Capture the cell that displays the provided text and extract its (X, Y) central coordinate. 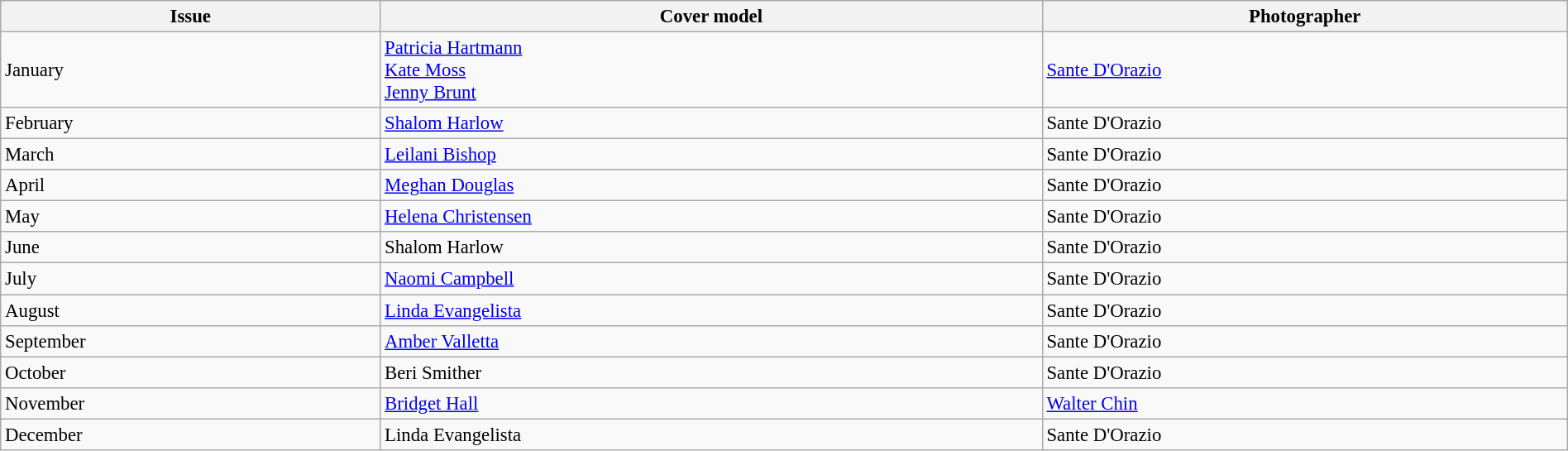
Leilani Bishop (711, 155)
June (190, 247)
February (190, 123)
April (190, 185)
December (190, 434)
July (190, 279)
May (190, 217)
Walter Chin (1305, 403)
Patricia HartmannKate MossJenny Brunt (711, 70)
Helena Christensen (711, 217)
October (190, 372)
Issue (190, 17)
August (190, 310)
Beri Smither (711, 372)
Bridget Hall (711, 403)
March (190, 155)
Naomi Campbell (711, 279)
January (190, 70)
September (190, 341)
Amber Valletta (711, 341)
November (190, 403)
Photographer (1305, 17)
Meghan Douglas (711, 185)
Cover model (711, 17)
